Return [x, y] of the center of cell containing provided text 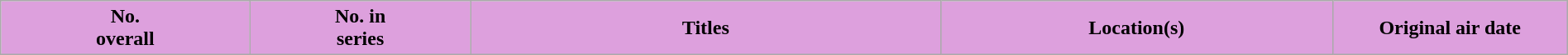
No.overall [126, 28]
Original air date [1450, 28]
Location(s) [1136, 28]
No. inseries [361, 28]
Titles [705, 28]
